For the text-containing cell, return its midpoint in [x, y] coordinate format. 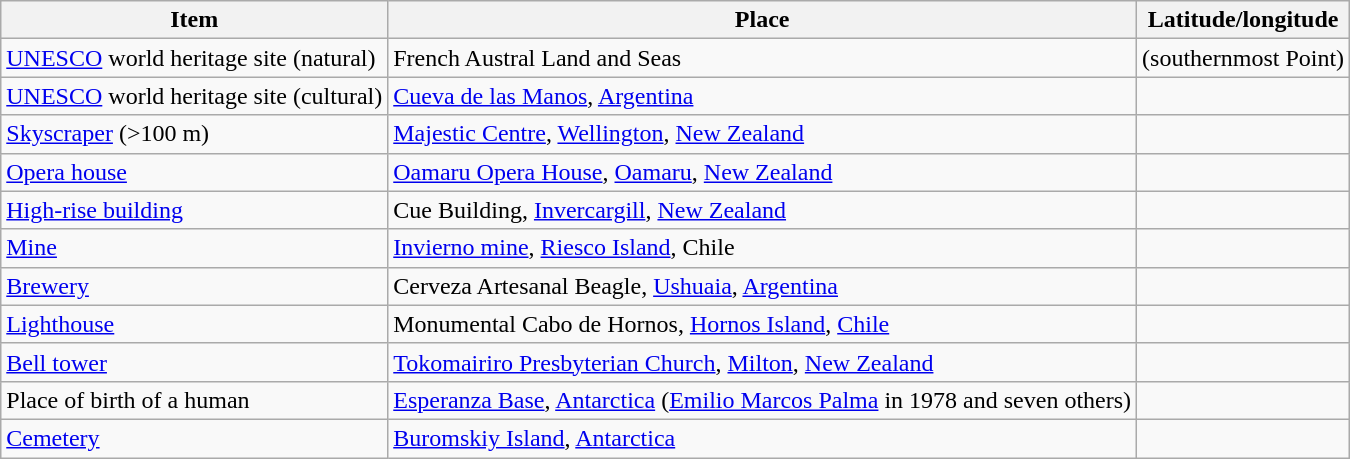
Mine [194, 248]
UNESCO world heritage site (cultural) [194, 96]
Invierno mine, Riesco Island, Chile [762, 248]
French Austral Land and Seas [762, 58]
Bell tower [194, 362]
(southernmost Point) [1244, 58]
Place of birth of a human [194, 400]
Lighthouse [194, 324]
Brewery [194, 286]
Cerveza Artesanal Beagle, Ushuaia, Argentina [762, 286]
Tokomairiro Presbyterian Church, Milton, New Zealand [762, 362]
Item [194, 20]
Cueva de las Manos, Argentina [762, 96]
Skyscraper (>100 m) [194, 134]
Majestic Centre, Wellington, New Zealand [762, 134]
Buromskiy Island, Antarctica [762, 438]
Cue Building, Invercargill, New Zealand [762, 210]
Cemetery [194, 438]
Latitude/longitude [1244, 20]
UNESCO world heritage site (natural) [194, 58]
Oamaru Opera House, Oamaru, New Zealand [762, 172]
High-rise building [194, 210]
Esperanza Base, Antarctica (Emilio Marcos Palma in 1978 and seven others) [762, 400]
Monumental Cabo de Hornos, Hornos Island, Chile [762, 324]
Place [762, 20]
Opera house [194, 172]
